Scan for the cell matching the given text and deliver its (X, Y) coordinate at center. 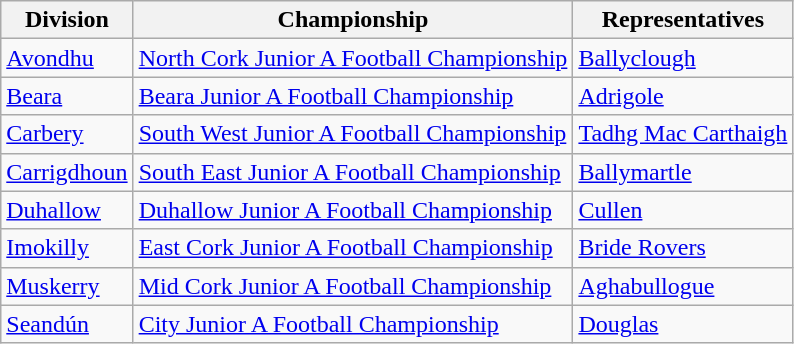
Tadhg Mac Carthaigh (683, 134)
Beara Junior A Football Championship (353, 96)
Seandún (67, 324)
Championship (353, 20)
Imokilly (67, 248)
Avondhu (67, 58)
Adrigole (683, 96)
City Junior A Football Championship (353, 324)
South East Junior A Football Championship (353, 172)
Division (67, 20)
Douglas (683, 324)
Beara (67, 96)
East Cork Junior A Football Championship (353, 248)
Duhallow (67, 210)
Carrigdhoun (67, 172)
Muskerry (67, 286)
Carbery (67, 134)
Ballyclough (683, 58)
Duhallow Junior A Football Championship (353, 210)
Ballymartle (683, 172)
Bride Rovers (683, 248)
Cullen (683, 210)
South West Junior A Football Championship (353, 134)
Aghabullogue (683, 286)
Mid Cork Junior A Football Championship (353, 286)
Representatives (683, 20)
North Cork Junior A Football Championship (353, 58)
